Return the (x, y) coordinate for the center point of the cell that contains the specified text.  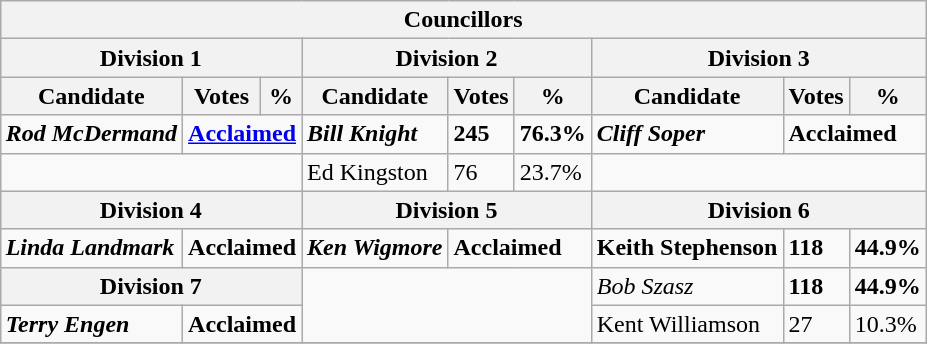
Kent Williamson (687, 324)
Division 4 (150, 210)
Terry Engen (91, 324)
23.7% (552, 172)
Division 3 (758, 58)
Cliff Soper (687, 134)
Linda Landmark (91, 248)
Councillors (463, 20)
Division 2 (447, 58)
Division 1 (150, 58)
Bill Knight (375, 134)
Ken Wigmore (375, 248)
Bob Szasz (687, 286)
27 (816, 324)
Ed Kingston (375, 172)
76.3% (552, 134)
Keith Stephenson (687, 248)
245 (481, 134)
76 (481, 172)
Division 5 (447, 210)
Division 6 (758, 210)
Rod McDermand (91, 134)
10.3% (888, 324)
Division 7 (150, 286)
